Locate the cell with the specified text and output its (X, Y) center coordinate. 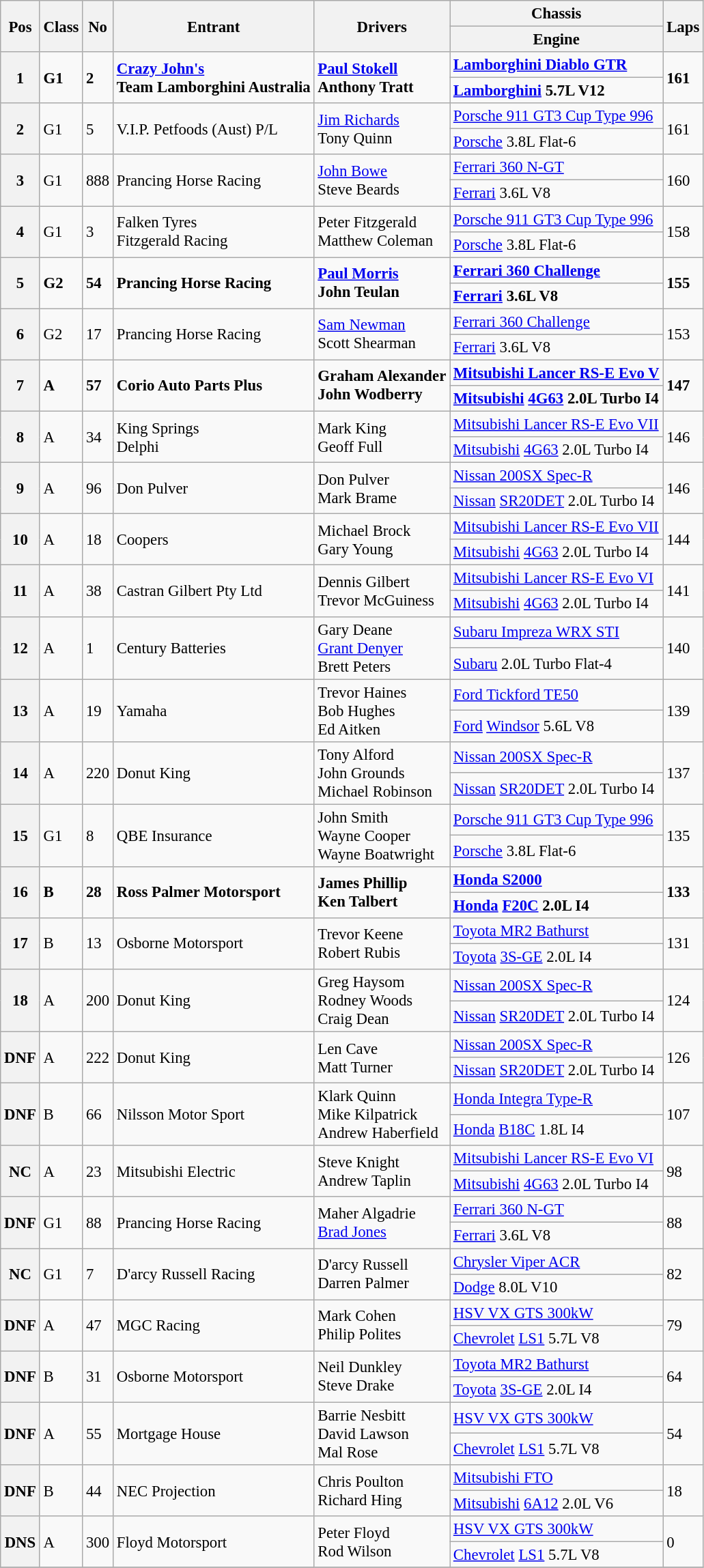
15 (20, 836)
79 (683, 1326)
222 (98, 1058)
NEC Projection (213, 1491)
Crazy John'sTeam Lamborghini Australia (213, 78)
Honda Integra Type-R (557, 1099)
124 (683, 1001)
Ross Palmer Motorsport (213, 893)
Mark King Geoff Full (382, 437)
D'arcy Russell Racing (213, 1274)
Graham Alexander John Wodberry (382, 385)
34 (98, 437)
19 (98, 711)
Mitsubishi Lancer RS-E Evo V (557, 373)
47 (98, 1326)
Ford Tickford TE50 (557, 695)
Coopers (213, 539)
Honda S2000 (557, 880)
Peter Floyd Rod Wilson (382, 1541)
Chris Poulton Richard Hing (382, 1491)
Steve Knight Andrew Taplin (382, 1171)
82 (683, 1274)
Paul Stokell Anthony Tratt (382, 78)
Sam Newman Scott Shearman (382, 334)
16 (20, 893)
Pos (20, 26)
Falken TyresFitzgerald Racing (213, 232)
44 (98, 1491)
Laps (683, 26)
Greg Haysom Rodney Woods Craig Dean (382, 1001)
888 (98, 180)
Lamborghini Diablo GTR (557, 65)
Lamborghini 5.7L V12 (557, 91)
Entrant (213, 26)
D'arcy Russell Darren Palmer (382, 1274)
QBE Insurance (213, 836)
Jim Richards Tony Quinn (382, 128)
Paul Morris John Teulan (382, 283)
144 (683, 539)
98 (683, 1171)
131 (683, 943)
200 (98, 1001)
Ford Windsor 5.6L V8 (557, 726)
107 (683, 1115)
11 (20, 591)
Gary Deane Grant Denyer Brett Peters (382, 648)
57 (98, 385)
Castran Gilbert Pty Ltd (213, 591)
No (98, 26)
Mark Cohen Philip Polites (382, 1326)
153 (683, 334)
10 (20, 539)
Barrie Nesbitt David Lawson Mal Rose (382, 1434)
Mortgage House (213, 1434)
4 (20, 232)
John Bowe Steve Beards (382, 180)
Dennis Gilbert Trevor McGuiness (382, 591)
0 (683, 1541)
Peter Fitzgerald Matthew Coleman (382, 232)
MGC Racing (213, 1326)
137 (683, 773)
Floyd Motorsport (213, 1541)
300 (98, 1541)
9 (20, 489)
Subaru Impreza WRX STI (557, 632)
6 (20, 334)
Mitsubishi Electric (213, 1171)
Mitsubishi FTO (557, 1478)
Maher Algadrie Brad Jones (382, 1223)
55 (98, 1434)
Chassis (557, 14)
155 (683, 283)
220 (98, 773)
King SpringsDelphi (213, 437)
DNS (20, 1541)
38 (98, 591)
Chrysler Viper ACR (557, 1261)
14 (20, 773)
147 (683, 385)
James Phillip Ken Talbert (382, 893)
160 (683, 180)
Michael Brock Gary Young (382, 539)
Dodge 8.0L V10 (557, 1287)
Don Pulver (213, 489)
Drivers (382, 26)
126 (683, 1058)
Trevor Keene Robert Rubis (382, 943)
12 (20, 648)
141 (683, 591)
Subaru 2.0L Turbo Flat-4 (557, 664)
135 (683, 836)
Tony Alford John Grounds Michael Robinson (382, 773)
133 (683, 893)
Corio Auto Parts Plus (213, 385)
Klark Quinn Mike Kilpatrick Andrew Haberfield (382, 1115)
Nilsson Motor Sport (213, 1115)
Len Cave Matt Turner (382, 1058)
66 (98, 1115)
140 (683, 648)
Honda F20C 2.0L I4 (557, 905)
Trevor Haines Bob Hughes Ed Aitken (382, 711)
V.I.P. Petfoods (Aust) P/L (213, 128)
Yamaha (213, 711)
Engine (557, 40)
28 (98, 893)
Mitsubishi 6A12 2.0L V6 (557, 1503)
96 (98, 489)
Honda B18C 1.8L I4 (557, 1130)
158 (683, 232)
139 (683, 711)
31 (98, 1376)
Don Pulver Mark Brame (382, 489)
23 (98, 1171)
Class (61, 26)
John Smith Wayne Cooper Wayne Boatwright (382, 836)
64 (683, 1376)
Neil Dunkley Steve Drake (382, 1376)
Century Batteries (213, 648)
